Provide the [x, y] coordinate of the cell's center where the given text is located.  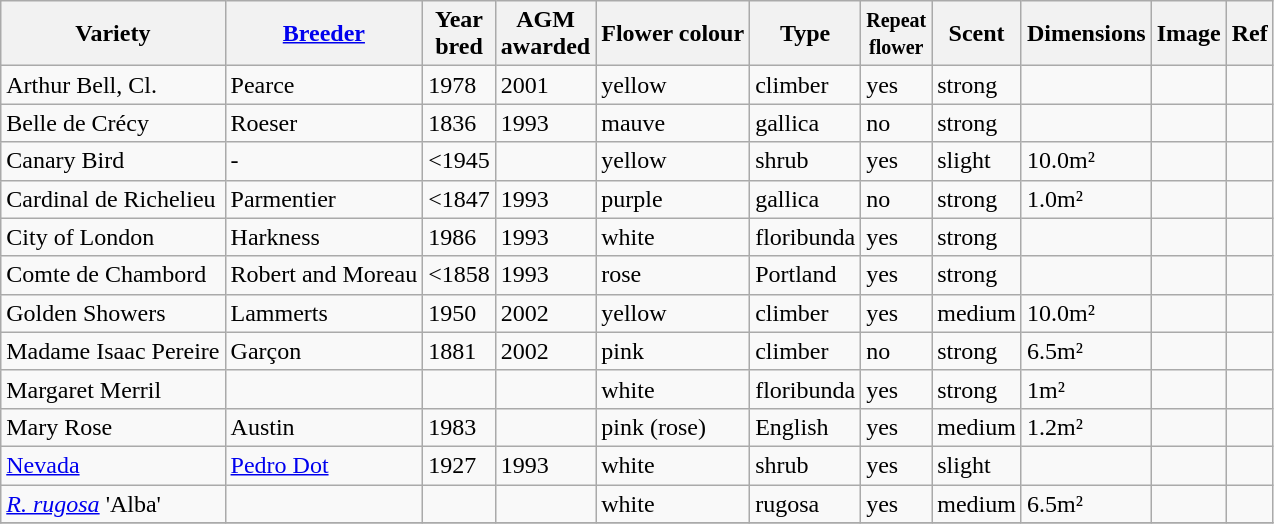
Type [806, 34]
1927 [460, 465]
1983 [460, 427]
<1858 [460, 275]
Lammerts [324, 313]
- [324, 161]
Variety [113, 34]
Yearbred [460, 34]
<1847 [460, 199]
pink (rose) [673, 427]
<1945 [460, 161]
Austin [324, 427]
Roeser [324, 123]
Canary Bird [113, 161]
Ref [1250, 34]
Dimensions [1086, 34]
purple [673, 199]
1.0m² [1086, 199]
Cardinal de Richelieu [113, 199]
1978 [460, 85]
Flower colour [673, 34]
Pedro Dot [324, 465]
Margaret Merril [113, 389]
Nevada [113, 465]
AGMawarded [545, 34]
Garçon [324, 351]
Image [1188, 34]
1986 [460, 237]
Comte de Chambord [113, 275]
Robert and Moreau [324, 275]
pink [673, 351]
City of London [113, 237]
mauve [673, 123]
Belle de Crécy [113, 123]
rose [673, 275]
Madame Isaac Pereire [113, 351]
Parmentier [324, 199]
English [806, 427]
1.2m² [1086, 427]
2001 [545, 85]
R. rugosa 'Alba' [113, 503]
Mary Rose [113, 427]
Arthur Bell, Cl. [113, 85]
1836 [460, 123]
Breeder [324, 34]
rugosa [806, 503]
1881 [460, 351]
Portland [806, 275]
Golden Showers [113, 313]
Pearce [324, 85]
1m² [1086, 389]
Scent [977, 34]
1950 [460, 313]
Harkness [324, 237]
Repeatflower [896, 34]
